Determine the (x, y) coordinate at the center of the cell enclosing the given text.  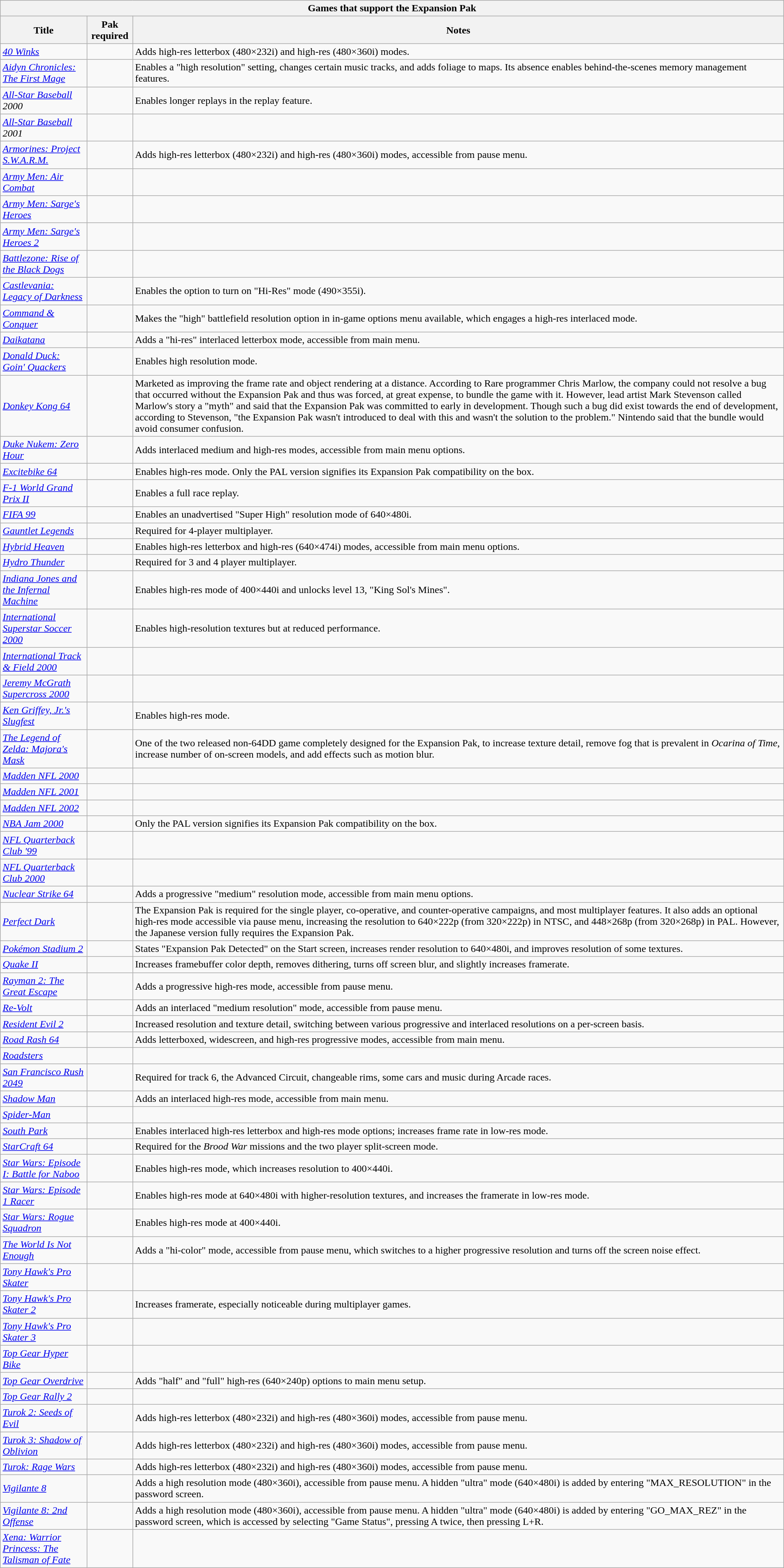
Top Gear Overdrive (44, 1380)
Army Men: Air Combat (44, 182)
Notes (458, 30)
Required for track 6, the Advanced Circuit, changeable rims, some cars and music during Arcade races. (458, 1077)
The World Is Not Enough (44, 1250)
Quake II (44, 965)
Jeremy McGrath Supercross 2000 (44, 689)
San Francisco Rush 2049 (44, 1077)
Turok: Rage Wars (44, 1467)
Adds high-res letterbox (480×232i) and high-res (480×360i) modes. (458, 52)
Enables an unadvertised "Super High" resolution mode of 640×480i. (458, 515)
Only the PAL version signifies its Expansion Pak compatibility on the box. (458, 824)
Pokémon Stadium 2 (44, 949)
Re-Volt (44, 1008)
Increases framebuffer color depth, removes dithering, turns off screen blur, and slightly increases framerate. (458, 965)
Resident Evil 2 (44, 1024)
Enables high-res letterbox and high-res (640×474i) modes, accessible from main menu options. (458, 547)
FIFA 99 (44, 515)
40 Winks (44, 52)
Xena: Warrior Princess: The Talisman of Fate (44, 1549)
Vigilante 8 (44, 1488)
Adds an interlaced high-res mode, accessible from main menu. (458, 1099)
International Superstar Soccer 2000 (44, 628)
Enables the option to turn on "Hi-Res" mode (490×355i). (458, 291)
Star Wars: Episode 1 Racer (44, 1195)
Adds "half" and "full" high-res (640×240p) options to main menu setup. (458, 1380)
Tony Hawk's Pro Skater (44, 1277)
NFL Quarterback Club '99 (44, 845)
Madden NFL 2002 (44, 808)
All-Star Baseball 2000 (44, 101)
Shadow Man (44, 1099)
States "Expansion Pak Detected" on the Start screen, increases render resolution to 640×480i, and improves resolution of some textures. (458, 949)
Makes the "high" battlefield resolution option in in-game options menu available, which engages a high-res interlaced mode. (458, 318)
Enables longer replays in the replay feature. (458, 101)
Enables interlaced high-res letterbox and high-res mode options; increases frame rate in low-res mode. (458, 1131)
All-Star Baseball 2001 (44, 127)
Castlevania: Legacy of Darkness (44, 291)
Roadsters (44, 1055)
Donkey Kong 64 (44, 406)
Command & Conquer (44, 318)
Star Wars: Episode I: Battle for Naboo (44, 1168)
Enables high-res mode at 400×440i. (458, 1223)
Turok 2: Seeds of Evil (44, 1418)
StarCraft 64 (44, 1147)
Top Gear Rally 2 (44, 1396)
Aidyn Chronicles: The First Mage (44, 73)
Adds an interlaced "medium resolution" mode, accessible from pause menu. (458, 1008)
NBA Jam 2000 (44, 824)
Enables high-resolution textures but at reduced performance. (458, 628)
Enables high-res mode. Only the PAL version signifies its Expansion Pak compatibility on the box. (458, 472)
Increases framerate, especially noticeable during multiplayer games. (458, 1304)
Enables high-res mode at 640×480i with higher-resolution textures, and increases the framerate in low-res mode. (458, 1195)
Daikatana (44, 340)
Madden NFL 2001 (44, 792)
Enables high resolution mode. (458, 362)
Battlezone: Rise of the Black Dogs (44, 264)
Adds interlaced medium and high-res modes, accessible from main menu options. (458, 450)
NFL Quarterback Club 2000 (44, 873)
Ken Griffey, Jr.'s Slugfest (44, 715)
Increased resolution and texture detail, switching between various progressive and interlaced resolutions on a per-screen basis. (458, 1024)
Indiana Jones and the Infernal Machine (44, 590)
Spider-Man (44, 1115)
Adds a "hi-color" mode, accessible from pause menu, which switches to a higher progressive resolution and turns off the screen noise effect. (458, 1250)
Required for 4-player multiplayer. (458, 531)
Armorines: Project S.W.A.R.M. (44, 155)
Required for 3 and 4 player multiplayer. (458, 562)
Gauntlet Legends (44, 531)
Enables high-res mode. (458, 715)
Star Wars: Rogue Squadron (44, 1223)
Enables high-res mode of 400×440i and unlocks level 13, "King Sol's Mines". (458, 590)
Required for the Brood War missions and the two player split-screen mode. (458, 1147)
Top Gear Hyper Bike (44, 1359)
Enables high-res mode, which increases resolution to 400×440i. (458, 1168)
Donald Duck: Goin' Quackers (44, 362)
Adds a "hi-res" interlaced letterbox mode, accessible from main menu. (458, 340)
Vigilante 8: 2nd Offense (44, 1516)
Games that support the Expansion Pak (392, 8)
Army Men: Sarge's Heroes (44, 209)
F-1 World Grand Prix II (44, 493)
Turok 3: Shadow of Oblivion (44, 1445)
Army Men: Sarge's Heroes 2 (44, 236)
Nuclear Strike 64 (44, 894)
Excitebike 64 (44, 472)
Madden NFL 2000 (44, 776)
Adds a progressive "medium" resolution mode, accessible from main menu options. (458, 894)
South Park (44, 1131)
Road Rash 64 (44, 1039)
Hybrid Heaven (44, 547)
Adds a progressive high-res mode, accessible from pause menu. (458, 986)
International Track & Field 2000 (44, 661)
Duke Nukem: Zero Hour (44, 450)
Rayman 2: The Great Escape (44, 986)
Tony Hawk's Pro Skater 2 (44, 1304)
Perfect Dark (44, 921)
Enables a full race replay. (458, 493)
Adds letterboxed, widescreen, and high-res progressive modes, accessible from main menu. (458, 1039)
Hydro Thunder (44, 562)
The Legend of Zelda: Majora's Mask (44, 749)
Pak required (110, 30)
Title (44, 30)
Tony Hawk's Pro Skater 3 (44, 1332)
